Return (X, Y) of the center of cell containing provided text 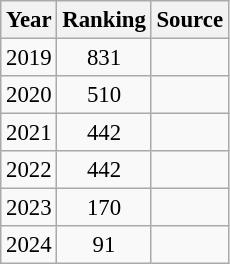
2019 (29, 58)
831 (104, 58)
2020 (29, 95)
Ranking (104, 20)
170 (104, 208)
2022 (29, 170)
2023 (29, 208)
Year (29, 20)
2024 (29, 245)
91 (104, 245)
2021 (29, 133)
510 (104, 95)
Source (190, 20)
